Search for the cell housing the specified text and yield its [x, y] center coordinate. 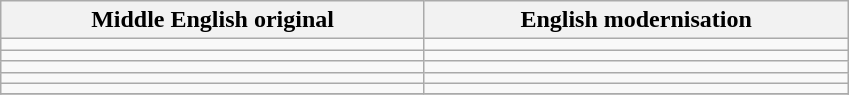
English modernisation [636, 20]
Middle English original [213, 20]
